From the cell containing the given text, extract its center point as (x, y) coordinate. 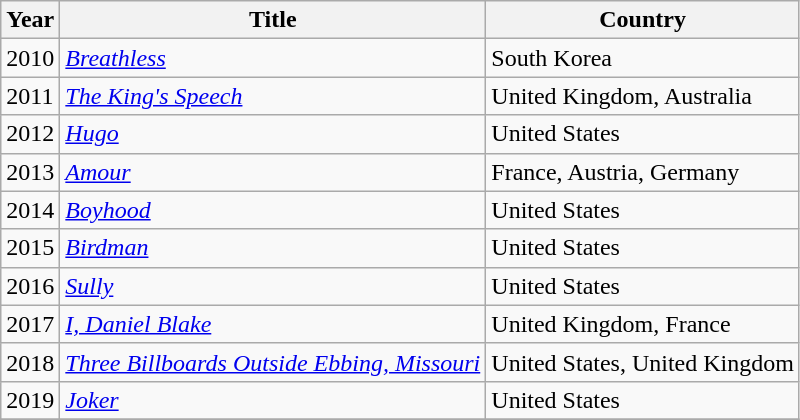
2015 (30, 248)
Country (643, 20)
2018 (30, 362)
Sully (273, 286)
2010 (30, 58)
Amour (273, 172)
2019 (30, 400)
Hugo (273, 134)
Three Billboards Outside Ebbing, Missouri (273, 362)
Year (30, 20)
Birdman (273, 248)
2012 (30, 134)
2013 (30, 172)
2014 (30, 210)
The King's Speech (273, 96)
2011 (30, 96)
France, Austria, Germany (643, 172)
Joker (273, 400)
Title (273, 20)
2016 (30, 286)
South Korea (643, 58)
2017 (30, 324)
Boyhood (273, 210)
Breathless (273, 58)
I, Daniel Blake (273, 324)
United Kingdom, France (643, 324)
United Kingdom, Australia (643, 96)
United States, United Kingdom (643, 362)
